Pinpoint the cell where the given text exists, returning its [X, Y] midpoint coordinate. 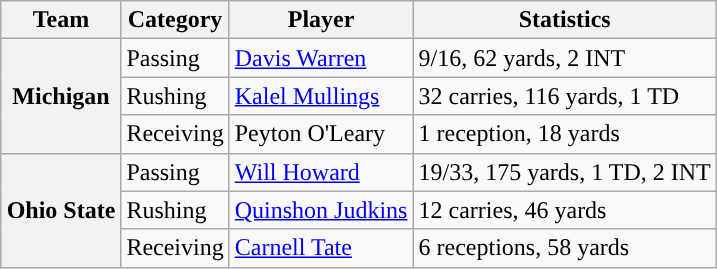
12 carries, 46 yards [564, 210]
19/33, 175 yards, 1 TD, 2 INT [564, 172]
Davis Warren [321, 58]
Ohio State [61, 210]
1 reception, 18 yards [564, 134]
Carnell Tate [321, 248]
6 receptions, 58 yards [564, 248]
Will Howard [321, 172]
Kalel Mullings [321, 96]
Category [175, 20]
Peyton O'Leary [321, 134]
Statistics [564, 20]
32 carries, 116 yards, 1 TD [564, 96]
Michigan [61, 96]
Player [321, 20]
Quinshon Judkins [321, 210]
Team [61, 20]
9/16, 62 yards, 2 INT [564, 58]
